Provide the [X, Y] coordinate of the cell's center where the given text is located.  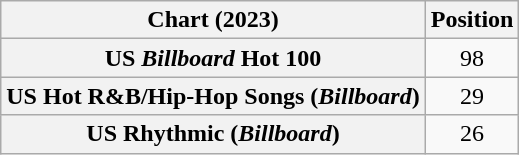
US Hot R&B/Hip-Hop Songs (Billboard) [213, 96]
29 [472, 96]
Chart (2023) [213, 20]
US Billboard Hot 100 [213, 58]
Position [472, 20]
26 [472, 134]
US Rhythmic (Billboard) [213, 134]
98 [472, 58]
